Find where the given text appears and provide that cell's center as (x, y) coordinate. 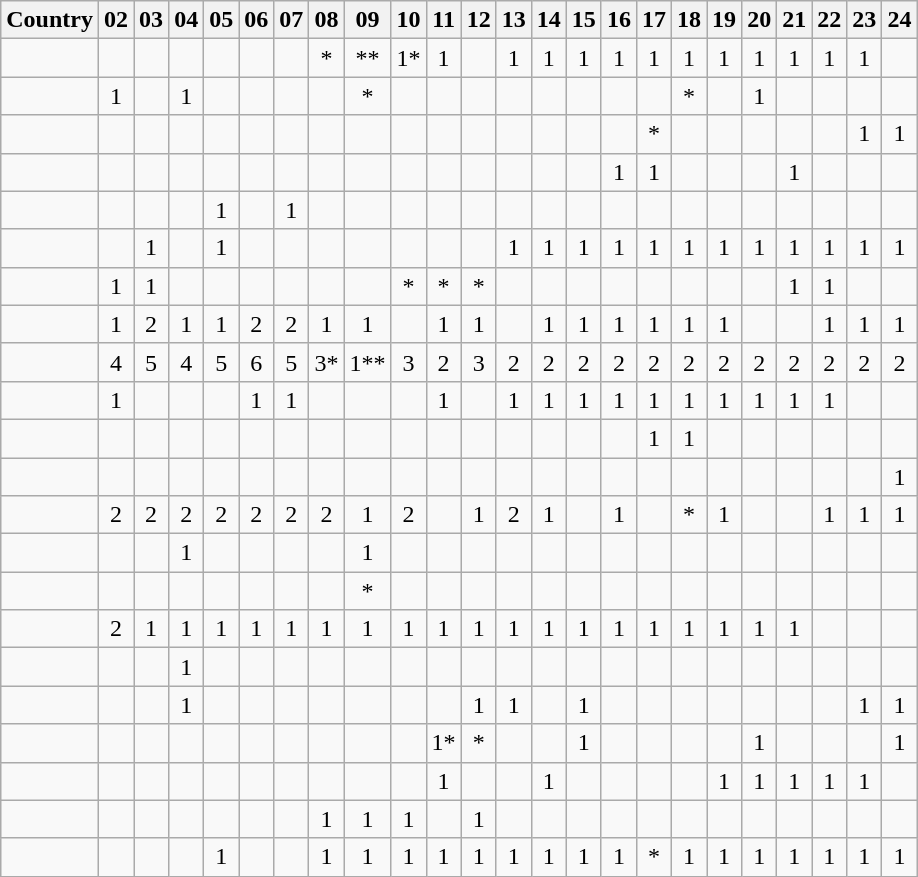
02 (116, 20)
Country (50, 20)
1** (368, 362)
21 (794, 20)
18 (688, 20)
22 (830, 20)
16 (618, 20)
14 (548, 20)
03 (152, 20)
24 (900, 20)
07 (292, 20)
13 (514, 20)
09 (368, 20)
05 (222, 20)
06 (256, 20)
10 (408, 20)
12 (478, 20)
04 (186, 20)
3* (326, 362)
6 (256, 362)
23 (864, 20)
19 (724, 20)
11 (444, 20)
15 (584, 20)
** (368, 58)
20 (760, 20)
08 (326, 20)
17 (654, 20)
